Detect which cell encompasses the target text, then output its [X, Y] center coordinate. 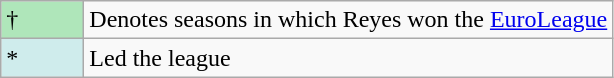
Denotes seasons in which Reyes won the EuroLeague [348, 20]
Led the league [348, 58]
* [42, 58]
† [42, 20]
